Scan for the cell matching the given text and deliver its (X, Y) coordinate at center. 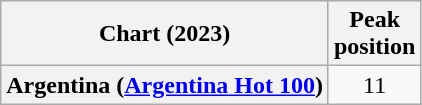
Argentina (Argentina Hot 100) (165, 85)
Peakposition (374, 34)
Chart (2023) (165, 34)
11 (374, 85)
